Pinpoint the cell where the given text exists, returning its (X, Y) midpoint coordinate. 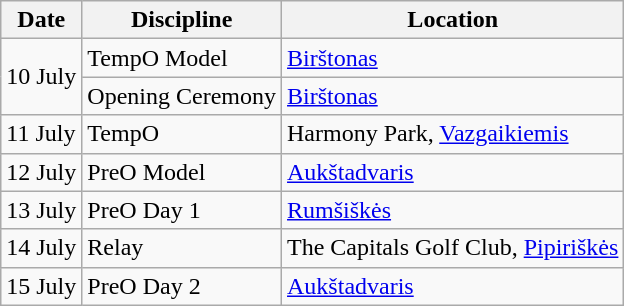
14 July (42, 248)
12 July (42, 172)
PreO Day 2 (182, 286)
15 July (42, 286)
TempO Model (182, 58)
Rumšiškės (453, 210)
Discipline (182, 20)
10 July (42, 77)
11 July (42, 134)
Opening Ceremony (182, 96)
Date (42, 20)
The Capitals Golf Club, Pipiriškės (453, 248)
13 July (42, 210)
Relay (182, 248)
Harmony Park, Vazgaikiemis (453, 134)
Location (453, 20)
PreO Day 1 (182, 210)
PreO Model (182, 172)
TempO (182, 134)
